Identify which cell holds the provided text, then report its (X, Y) central coordinate. 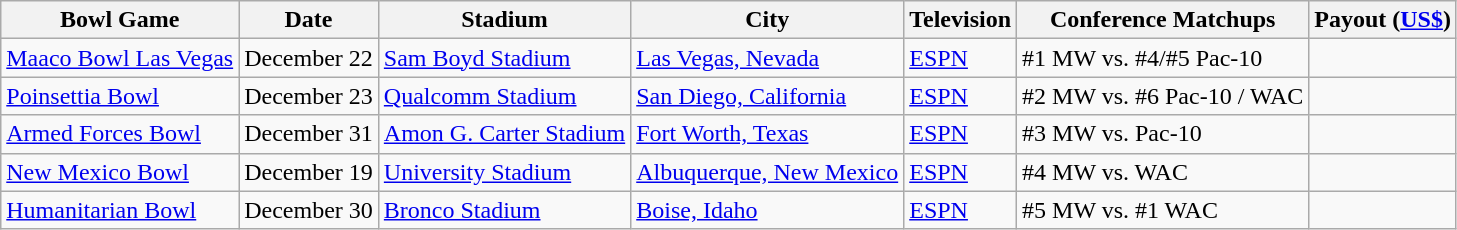
University Stadium (504, 172)
Boise, Idaho (768, 210)
San Diego, California (768, 96)
New Mexico Bowl (120, 172)
December 31 (309, 134)
Las Vegas, Nevada (768, 58)
#2 MW vs. #6 Pac-10 / WAC (1163, 96)
Maaco Bowl Las Vegas (120, 58)
Amon G. Carter Stadium (504, 134)
Stadium (504, 20)
Albuquerque, New Mexico (768, 172)
Armed Forces Bowl (120, 134)
City (768, 20)
Poinsettia Bowl (120, 96)
#5 MW vs. #1 WAC (1163, 210)
Sam Boyd Stadium (504, 58)
Bronco Stadium (504, 210)
December 30 (309, 210)
December 23 (309, 96)
Qualcomm Stadium (504, 96)
Fort Worth, Texas (768, 134)
December 19 (309, 172)
#1 MW vs. #4/#5 Pac-10 (1163, 58)
Conference Matchups (1163, 20)
#4 MW vs. WAC (1163, 172)
Date (309, 20)
Television (960, 20)
December 22 (309, 58)
#3 MW vs. Pac-10 (1163, 134)
Bowl Game (120, 20)
Humanitarian Bowl (120, 210)
Payout (US$) (1383, 20)
